From the cell containing the given text, extract its center point as [x, y] coordinate. 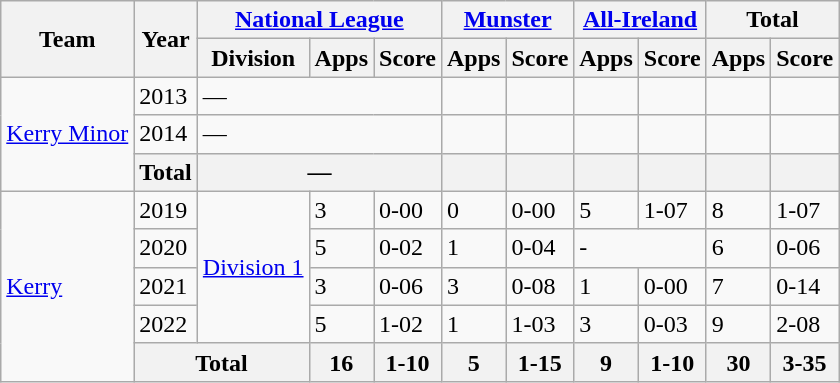
16 [341, 362]
Munster [507, 20]
30 [738, 362]
- [640, 248]
0-14 [805, 286]
2013 [166, 96]
2-08 [805, 324]
Year [166, 39]
2021 [166, 286]
Team [68, 39]
2022 [166, 324]
2020 [166, 248]
3-35 [805, 362]
1-15 [540, 362]
National League [319, 20]
All-Ireland [640, 20]
6 [738, 248]
0 [473, 210]
1-02 [408, 324]
0-04 [540, 248]
0-02 [408, 248]
2019 [166, 210]
Kerry Minor [68, 134]
0-03 [672, 324]
8 [738, 210]
Division [253, 58]
Kerry [68, 286]
Division 1 [253, 267]
7 [738, 286]
2014 [166, 134]
0-08 [540, 286]
1-03 [540, 324]
